Locate the cell with the specified text and output its [X, Y] center coordinate. 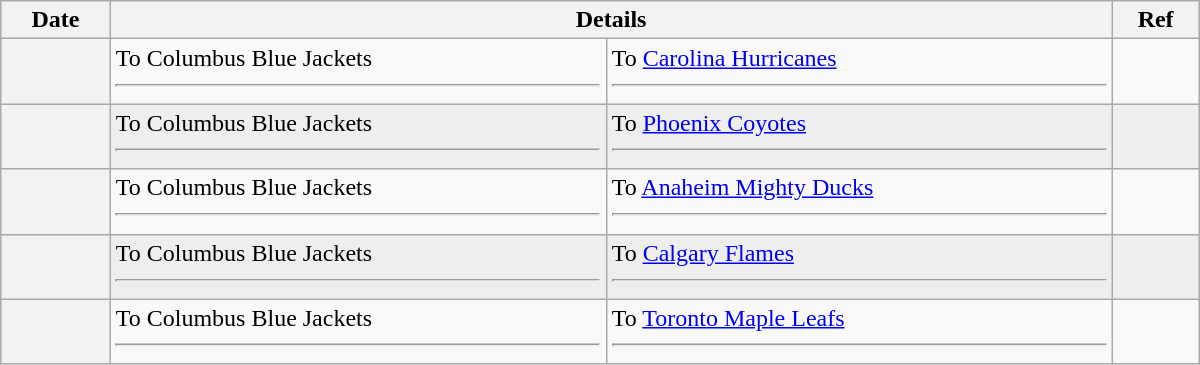
To Phoenix Coyotes [859, 136]
To Toronto Maple Leafs [859, 332]
To Carolina Hurricanes [859, 72]
Date [56, 20]
Ref [1156, 20]
Details [611, 20]
To Calgary Flames [859, 266]
To Anaheim Mighty Ducks [859, 202]
